Capture the cell that displays the provided text and extract its [X, Y] central coordinate. 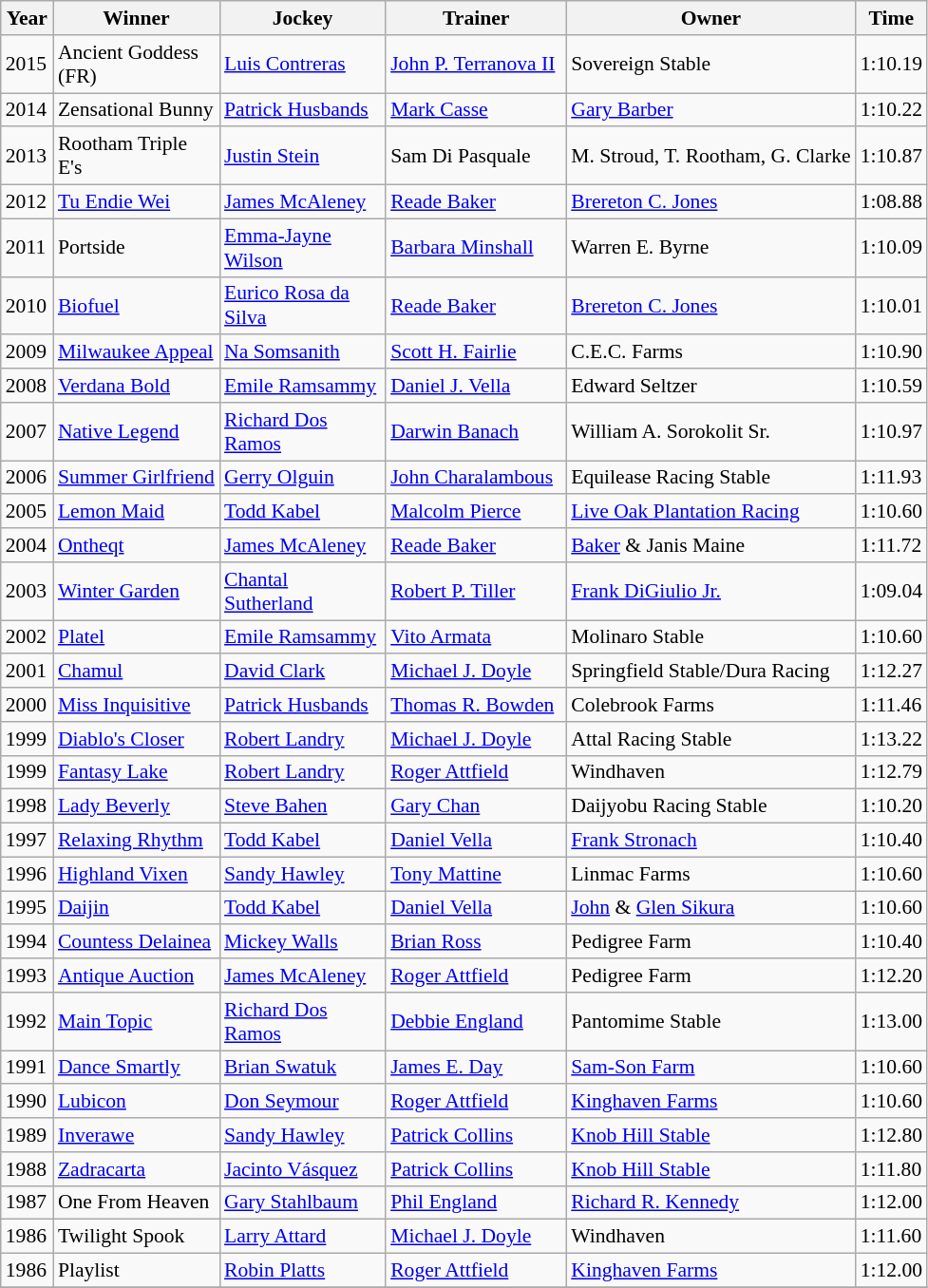
1:13.22 [891, 739]
Ontheqt [137, 545]
1:12.80 [891, 1135]
1:10.01 [891, 306]
Time [891, 18]
M. Stroud, T. Rootham, G. Clarke [710, 156]
Portside [137, 247]
Winner [137, 18]
2005 [27, 512]
Highland Vixen [137, 874]
Edward Seltzer [710, 386]
1991 [27, 1068]
2013 [27, 156]
1:11.46 [891, 705]
2015 [27, 65]
2003 [27, 591]
2002 [27, 637]
Twilight Spook [137, 1237]
Summer Girlfriend [137, 478]
1:11.60 [891, 1237]
Lady Beverly [137, 806]
Chantal Sutherland [302, 591]
Robert P. Tiller [476, 591]
Diablo's Closer [137, 739]
1989 [27, 1135]
Sovereign Stable [710, 65]
Sam Di Pasquale [476, 156]
John P. Terranova II [476, 65]
Richard R. Kennedy [710, 1203]
Eurico Rosa da Silva [302, 306]
Relaxing Rhythm [137, 841]
1997 [27, 841]
Biofuel [137, 306]
Dance Smartly [137, 1068]
Lubicon [137, 1102]
Main Topic [137, 1022]
2014 [27, 110]
Attal Racing Stable [710, 739]
2012 [27, 202]
2010 [27, 306]
Live Oak Plantation Racing [710, 512]
Year [27, 18]
Debbie England [476, 1022]
2011 [27, 247]
Phil England [476, 1203]
Luis Contreras [302, 65]
Zadracarta [137, 1169]
Playlist [137, 1271]
2007 [27, 431]
William A. Sorokolit Sr. [710, 431]
Daijyobu Racing Stable [710, 806]
Vito Armata [476, 637]
1995 [27, 908]
1990 [27, 1102]
Sam-Son Farm [710, 1068]
1:10.97 [891, 431]
1:10.22 [891, 110]
1:11.80 [891, 1169]
Inverawe [137, 1135]
Daniel J. Vella [476, 386]
Na Somsanith [302, 352]
1:08.88 [891, 202]
2001 [27, 672]
Gerry Olguin [302, 478]
Zensational Bunny [137, 110]
1:09.04 [891, 591]
Tony Mattine [476, 874]
Equilease Racing Stable [710, 478]
Antique Auction [137, 975]
Emma-Jayne Wilson [302, 247]
Larry Attard [302, 1237]
Gary Chan [476, 806]
1:11.72 [891, 545]
Baker & Janis Maine [710, 545]
Gary Stahlbaum [302, 1203]
Platel [137, 637]
Miss Inquisitive [137, 705]
Molinaro Stable [710, 637]
2006 [27, 478]
Native Legend [137, 431]
Robin Platts [302, 1271]
1:10.87 [891, 156]
2004 [27, 545]
James E. Day [476, 1068]
Milwaukee Appeal [137, 352]
David Clark [302, 672]
Rootham Triple E's [137, 156]
1987 [27, 1203]
Countess Delainea [137, 942]
Colebrook Farms [710, 705]
Tu Endie Wei [137, 202]
Frank Stronach [710, 841]
1:10.20 [891, 806]
1:10.19 [891, 65]
Warren E. Byrne [710, 247]
Frank DiGiulio Jr. [710, 591]
2008 [27, 386]
Brian Swatuk [302, 1068]
Verdana Bold [137, 386]
Barbara Minshall [476, 247]
Pantomime Stable [710, 1022]
1:13.00 [891, 1022]
1993 [27, 975]
Jockey [302, 18]
Scott H. Fairlie [476, 352]
John Charalambous [476, 478]
1992 [27, 1022]
Chamul [137, 672]
Daijin [137, 908]
Winter Garden [137, 591]
C.E.C. Farms [710, 352]
1:11.93 [891, 478]
Mark Casse [476, 110]
Linmac Farms [710, 874]
Gary Barber [710, 110]
1:10.59 [891, 386]
Steve Bahen [302, 806]
2009 [27, 352]
1:12.27 [891, 672]
Brian Ross [476, 942]
1:10.90 [891, 352]
John & Glen Sikura [710, 908]
Don Seymour [302, 1102]
2000 [27, 705]
Trainer [476, 18]
Jacinto Vásquez [302, 1169]
Fantasy Lake [137, 772]
Ancient Goddess (FR) [137, 65]
Thomas R. Bowden [476, 705]
Springfield Stable/Dura Racing [710, 672]
Lemon Maid [137, 512]
1998 [27, 806]
1996 [27, 874]
Mickey Walls [302, 942]
One From Heaven [137, 1203]
1:12.20 [891, 975]
1988 [27, 1169]
Owner [710, 18]
Justin Stein [302, 156]
Darwin Banach [476, 431]
Malcolm Pierce [476, 512]
1994 [27, 942]
1:12.79 [891, 772]
1:10.09 [891, 247]
